Extract the (X, Y) coordinate from the center of the cell holding the provided text.  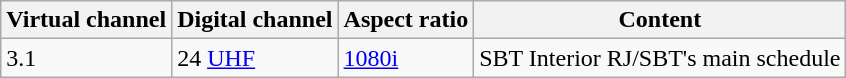
1080i (406, 58)
24 UHF (255, 58)
Content (660, 20)
Digital channel (255, 20)
SBT Interior RJ/SBT's main schedule (660, 58)
3.1 (86, 58)
Virtual channel (86, 20)
Aspect ratio (406, 20)
